Return [x, y] of the center of cell containing provided text 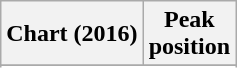
Chart (2016) [72, 34]
Peak position [189, 34]
